Output the [x, y] coordinate of the center of the cell containing the given text.  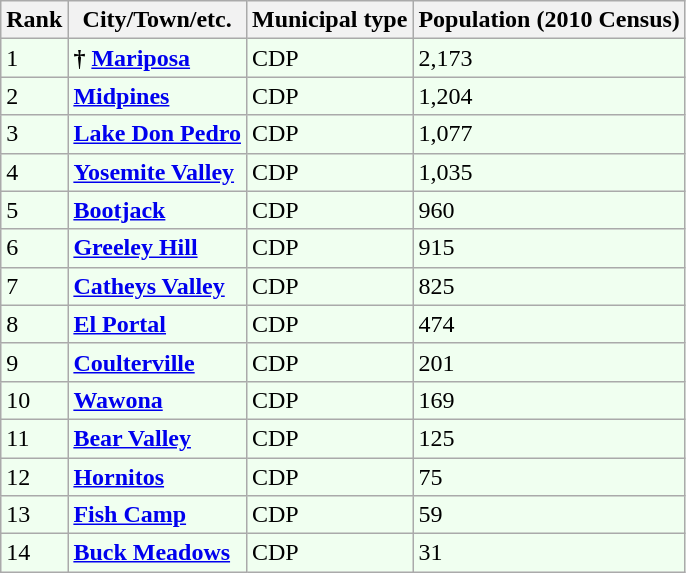
474 [549, 324]
3 [34, 134]
915 [549, 248]
31 [549, 553]
825 [549, 286]
59 [549, 515]
7 [34, 286]
6 [34, 248]
125 [549, 438]
4 [34, 172]
Wawona [158, 400]
Bear Valley [158, 438]
169 [549, 400]
Fish Camp [158, 515]
201 [549, 362]
Population (2010 Census) [549, 20]
75 [549, 477]
8 [34, 324]
12 [34, 477]
Rank [34, 20]
10 [34, 400]
Midpines [158, 96]
960 [549, 210]
Catheys Valley [158, 286]
Lake Don Pedro [158, 134]
9 [34, 362]
11 [34, 438]
2,173 [549, 58]
Hornitos [158, 477]
† Mariposa [158, 58]
Coulterville [158, 362]
1,204 [549, 96]
Greeley Hill [158, 248]
1 [34, 58]
Municipal type [329, 20]
1,035 [549, 172]
1,077 [549, 134]
14 [34, 553]
City/Town/etc. [158, 20]
2 [34, 96]
13 [34, 515]
El Portal [158, 324]
5 [34, 210]
Yosemite Valley [158, 172]
Bootjack [158, 210]
Buck Meadows [158, 553]
